For the text-containing cell, return its midpoint in (X, Y) coordinate format. 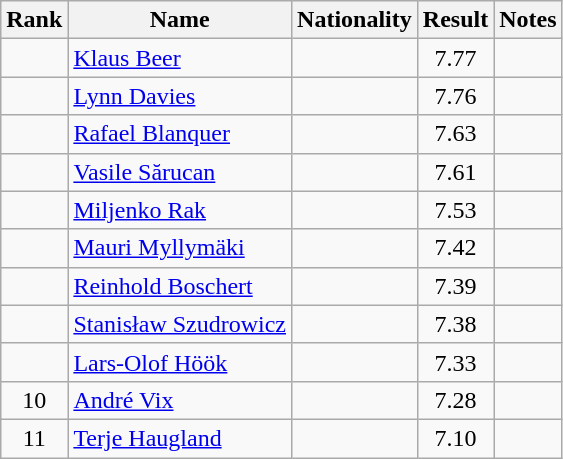
7.38 (455, 324)
Rafael Blanquer (180, 134)
André Vix (180, 400)
Miljenko Rak (180, 210)
Lars-Olof Höök (180, 362)
Lynn Davies (180, 96)
7.61 (455, 172)
7.76 (455, 96)
7.10 (455, 438)
Nationality (355, 20)
11 (34, 438)
Stanisław Szudrowicz (180, 324)
Rank (34, 20)
Mauri Myllymäki (180, 248)
7.63 (455, 134)
Reinhold Boschert (180, 286)
10 (34, 400)
Name (180, 20)
Terje Haugland (180, 438)
Notes (528, 20)
7.53 (455, 210)
Klaus Beer (180, 58)
7.42 (455, 248)
Vasile Sărucan (180, 172)
7.77 (455, 58)
7.39 (455, 286)
Result (455, 20)
7.33 (455, 362)
7.28 (455, 400)
